Detect which cell encompasses the target text, then output its [X, Y] center coordinate. 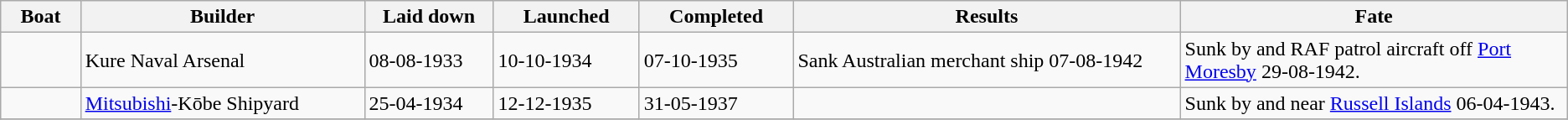
Completed [716, 17]
12-12-1935 [566, 103]
Laid down [429, 17]
07-10-1935 [716, 60]
Mitsubishi-Kōbe Shipyard [223, 103]
Results [987, 17]
Fate [1374, 17]
10-10-1934 [566, 60]
Kure Naval Arsenal [223, 60]
31-05-1937 [716, 103]
Sank Australian merchant ship 07-08-1942 [987, 60]
25-04-1934 [429, 103]
Launched [566, 17]
Builder [223, 17]
Sunk by and RAF patrol aircraft off Port Moresby 29-08-1942. [1374, 60]
Boat [40, 17]
08-08-1933 [429, 60]
Sunk by and near Russell Islands 06-04-1943. [1374, 103]
